Find where the given text appears and provide that cell's center as (x, y) coordinate. 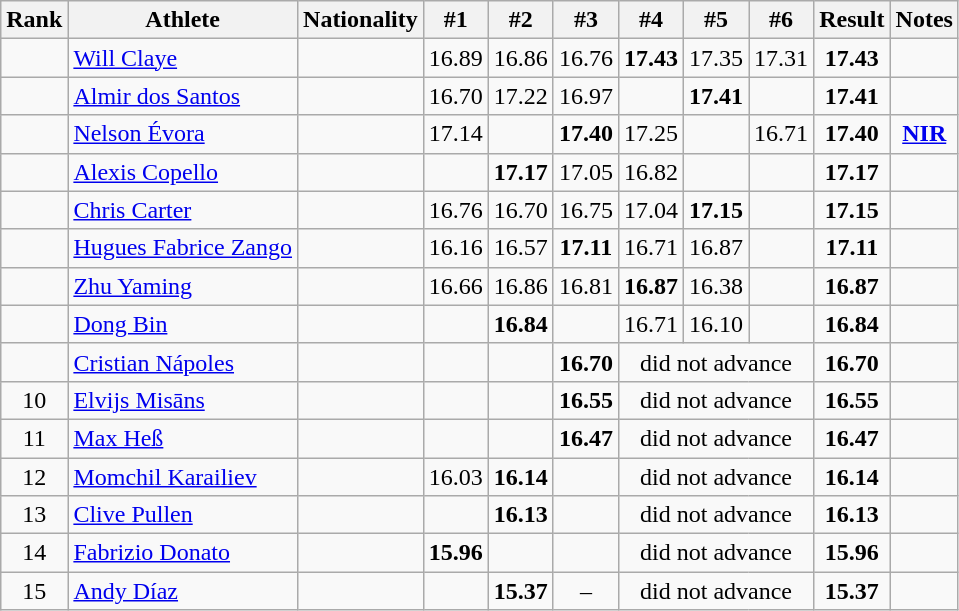
16.82 (650, 172)
#6 (782, 20)
Nationality (361, 20)
#3 (586, 20)
Max Heß (183, 438)
17.25 (650, 134)
Nelson Évora (183, 134)
16.89 (456, 58)
16.57 (520, 248)
NIR (924, 134)
#4 (650, 20)
#2 (520, 20)
17.31 (782, 58)
Athlete (183, 20)
16.38 (716, 286)
Fabrizio Donato (183, 553)
Result (852, 20)
Notes (924, 20)
Andy Díaz (183, 591)
12 (34, 477)
#1 (456, 20)
– (586, 591)
16.16 (456, 248)
Momchil Karailiev (183, 477)
17.14 (456, 134)
17.35 (716, 58)
Chris Carter (183, 210)
#5 (716, 20)
Alexis Copello (183, 172)
16.03 (456, 477)
16.81 (586, 286)
14 (34, 553)
Zhu Yaming (183, 286)
11 (34, 438)
Elvijs Misāns (183, 400)
17.05 (586, 172)
15 (34, 591)
Dong Bin (183, 324)
Rank (34, 20)
10 (34, 400)
16.75 (586, 210)
16.66 (456, 286)
16.10 (716, 324)
17.04 (650, 210)
16.97 (586, 96)
Will Claye (183, 58)
13 (34, 515)
Clive Pullen (183, 515)
17.22 (520, 96)
Hugues Fabrice Zango (183, 248)
Almir dos Santos (183, 96)
Cristian Nápoles (183, 362)
